Determine the (X, Y) coordinate at the center of the cell enclosing the given text.  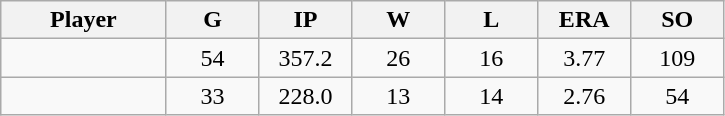
26 (398, 58)
L (492, 20)
SO (678, 20)
3.77 (584, 58)
16 (492, 58)
13 (398, 96)
IP (306, 20)
33 (212, 96)
Player (84, 20)
ERA (584, 20)
W (398, 20)
109 (678, 58)
2.76 (584, 96)
G (212, 20)
357.2 (306, 58)
228.0 (306, 96)
14 (492, 96)
